Scan for the cell matching the given text and deliver its [X, Y] coordinate at center. 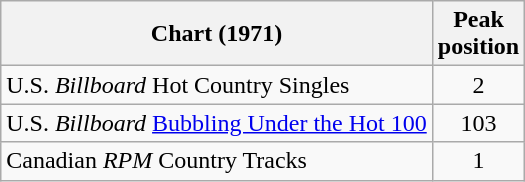
Peakposition [478, 34]
U.S. Billboard Bubbling Under the Hot 100 [217, 123]
2 [478, 85]
Chart (1971) [217, 34]
Canadian RPM Country Tracks [217, 161]
103 [478, 123]
U.S. Billboard Hot Country Singles [217, 85]
1 [478, 161]
